Determine the (X, Y) coordinate at the center of the cell enclosing the given text.  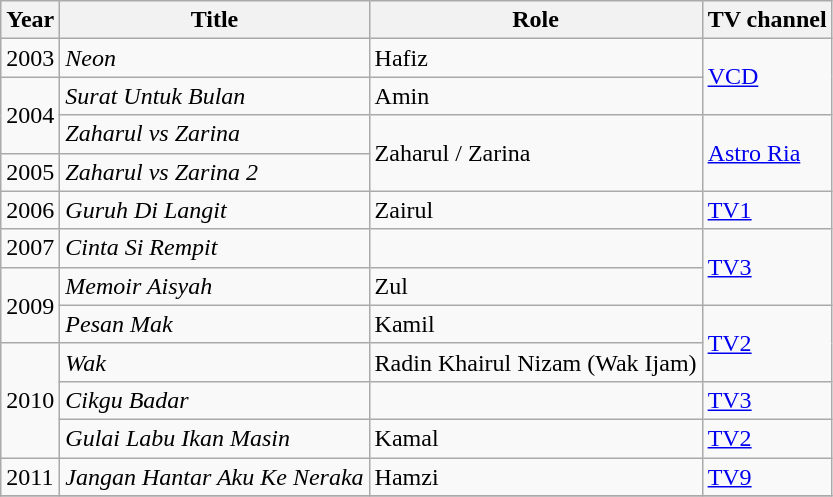
Hafiz (536, 58)
Kamal (536, 438)
Zaharul / Zarina (536, 153)
Role (536, 20)
TV1 (767, 210)
Kamil (536, 324)
2006 (30, 210)
Guruh Di Langit (214, 210)
Astro Ria (767, 153)
Radin Khairul Nizam (Wak Ijam) (536, 362)
VCD (767, 77)
2010 (30, 400)
Gulai Labu Ikan Masin (214, 438)
Amin (536, 96)
Jangan Hantar Aku Ke Neraka (214, 477)
Cikgu Badar (214, 400)
2004 (30, 115)
2011 (30, 477)
Zairul (536, 210)
Hamzi (536, 477)
Surat Untuk Bulan (214, 96)
Zaharul vs Zarina (214, 134)
2005 (30, 172)
Wak (214, 362)
Year (30, 20)
Title (214, 20)
Zaharul vs Zarina 2 (214, 172)
2009 (30, 305)
2003 (30, 58)
2007 (30, 248)
TV channel (767, 20)
Cinta Si Rempit (214, 248)
Memoir Aisyah (214, 286)
Zul (536, 286)
Pesan Mak (214, 324)
Neon (214, 58)
TV9 (767, 477)
